Pinpoint the cell where the given text exists, returning its (x, y) midpoint coordinate. 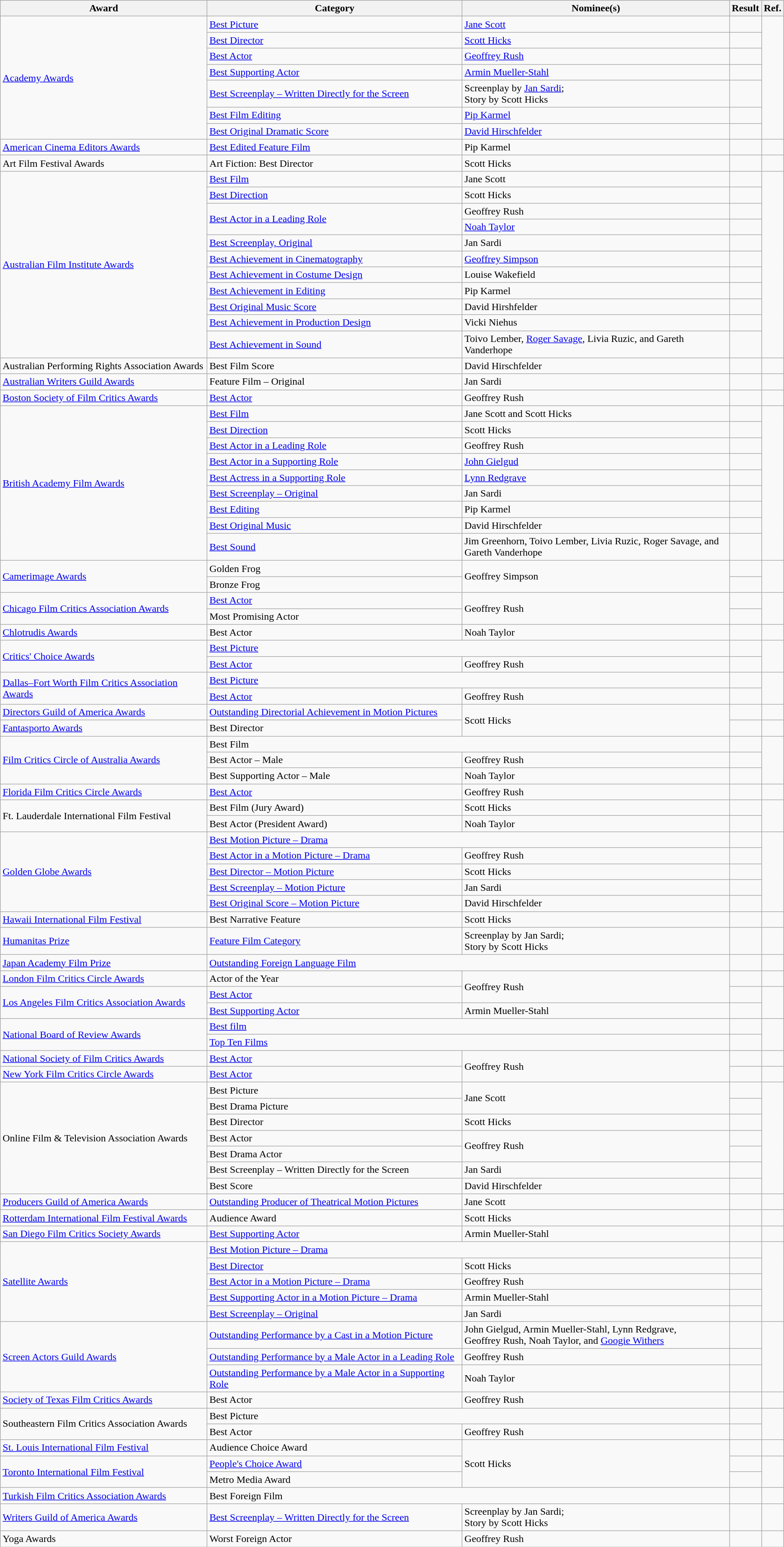
Best Actress in a Supporting Role (335, 477)
National Board of Review Awards (104, 1035)
Outstanding Performance by a Cast in a Motion Picture (335, 1335)
Writers Guild of America Awards (104, 1517)
Chicago Film Critics Association Awards (104, 608)
Best Original Music Score (335, 307)
Best Film Score (335, 366)
Best Screenplay, Original (335, 243)
Ft. Lauderdale International Film Festival (104, 816)
Golden Frog (335, 569)
Best Achievement in Editing (335, 291)
Rotterdam International Film Festival Awards (104, 1218)
Worst Foreign Actor (335, 1539)
Best Director – Motion Picture (335, 872)
Best film (468, 1027)
Best Narrative Feature (335, 919)
Jim Greenhorn, Toivo Lember, Livia Ruzic, Roger Savage, and Gareth Vanderhope (596, 547)
Toivo Lember, Roger Savage, Livia Ruzic, and Gareth Vanderhope (596, 344)
Producers Guild of America Awards (104, 1202)
People's Choice Award (335, 1464)
New York Film Critics Circle Awards (104, 1074)
Actor of the Year (335, 978)
British Academy Film Awards (104, 483)
Yoga Awards (104, 1539)
Los Angeles Film Critics Association Awards (104, 1002)
Category (335, 8)
Fantasporto Awards (104, 728)
Dallas–Fort Worth Film Critics Association Awards (104, 688)
Toronto International Film Festival (104, 1472)
Best Supporting Actor in a Motion Picture – Drama (335, 1298)
Best Actor (President Award) (335, 824)
Most Promising Actor (335, 616)
Best Foreign Film (468, 1495)
Florida Film Critics Circle Awards (104, 792)
American Cinema Editors Awards (104, 147)
Best Actor in a Supporting Role (335, 461)
St. Louis International Film Festival (104, 1448)
Outstanding Directorial Achievement in Motion Pictures (335, 712)
Outstanding Producer of Theatrical Motion Pictures (335, 1202)
Award (104, 8)
Best Editing (335, 510)
Art Fiction: Best Director (335, 163)
Academy Awards (104, 78)
Outstanding Foreign Language Film (468, 962)
David Hirshfelder (596, 307)
Ref. (772, 8)
Audience Choice Award (335, 1448)
Best Screenplay – Motion Picture (335, 887)
London Film Critics Circle Awards (104, 978)
Best Achievement in Cinematography (335, 259)
Best Original Score – Motion Picture (335, 903)
Best Film (Jury Award) (335, 808)
Best Achievement in Sound (335, 344)
Turkish Film Critics Association Awards (104, 1495)
Outstanding Performance by a Male Actor in a Supporting Role (335, 1379)
Feature Film Category (335, 941)
Feature Film – Original (335, 382)
Bronze Frog (335, 585)
Best Film Editing (335, 115)
Japan Academy Film Prize (104, 962)
Film Critics Circle of Australia Awards (104, 760)
Golden Globe Awards (104, 872)
Best Achievement in Costume Design (335, 275)
Best Sound (335, 547)
Best Actor – Male (335, 760)
Best Edited Feature Film (335, 147)
Best Drama Picture (335, 1106)
National Society of Film Critics Awards (104, 1058)
Directors Guild of America Awards (104, 712)
Boston Society of Film Critics Awards (104, 398)
Australian Writers Guild Awards (104, 382)
Jane Scott and Scott Hicks (596, 414)
Satellite Awards (104, 1281)
Outstanding Performance by a Male Actor in a Leading Role (335, 1357)
Camerimage Awards (104, 577)
Best Supporting Actor – Male (335, 776)
Best Score (335, 1186)
Result (745, 8)
San Diego Film Critics Society Awards (104, 1234)
Critics' Choice Awards (104, 656)
Australian Performing Rights Association Awards (104, 366)
Louise Wakefield (596, 275)
Top Ten Films (468, 1043)
Screen Actors Guild Awards (104, 1357)
John Gielgud, Armin Mueller-Stahl, Lynn Redgrave, Geoffrey Rush, Noah Taylor, and Googie Withers (596, 1335)
Metro Media Award (335, 1480)
Nominee(s) (596, 8)
Australian Film Institute Awards (104, 264)
Southeastern Film Critics Association Awards (104, 1424)
John Gielgud (596, 461)
Audience Award (335, 1218)
Best Drama Actor (335, 1154)
Best Original Music (335, 525)
Hawaii International Film Festival (104, 919)
Humanitas Prize (104, 941)
Lynn Redgrave (596, 477)
Chlotrudis Awards (104, 632)
Society of Texas Film Critics Awards (104, 1400)
Vicki Niehus (596, 323)
Best Achievement in Production Design (335, 323)
Best Original Dramatic Score (335, 131)
Online Film & Television Association Awards (104, 1138)
Art Film Festival Awards (104, 163)
